Scan for the cell matching the given text and deliver its [X, Y] coordinate at center. 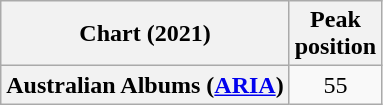
Peakposition [335, 34]
Chart (2021) [145, 34]
Australian Albums (ARIA) [145, 85]
55 [335, 85]
